Capture the cell that displays the provided text and extract its (X, Y) central coordinate. 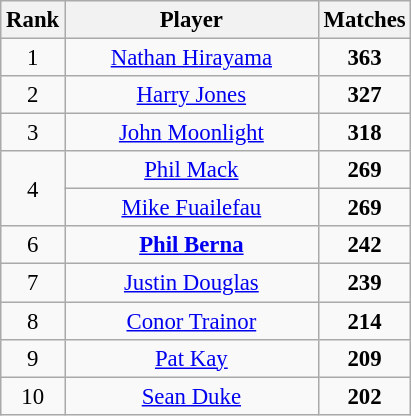
Phil Berna (192, 245)
Conor Trainor (192, 321)
Nathan Hirayama (192, 58)
Mike Fuailefau (192, 208)
Pat Kay (192, 358)
242 (364, 245)
6 (33, 245)
9 (33, 358)
10 (33, 396)
214 (364, 321)
363 (364, 58)
Rank (33, 20)
Harry Jones (192, 95)
318 (364, 133)
3 (33, 133)
202 (364, 396)
239 (364, 283)
209 (364, 358)
8 (33, 321)
1 (33, 58)
2 (33, 95)
Player (192, 20)
Phil Mack (192, 170)
4 (33, 188)
John Moonlight (192, 133)
Justin Douglas (192, 283)
Sean Duke (192, 396)
327 (364, 95)
7 (33, 283)
Matches (364, 20)
